Locate the cell with the specified text and output its [X, Y] center coordinate. 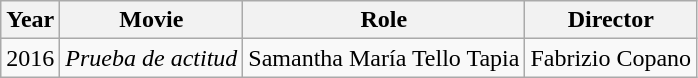
Movie [152, 20]
Samantha María Tello Tapia [384, 58]
Role [384, 20]
Prueba de actitud [152, 58]
Year [30, 20]
Fabrizio Copano [611, 58]
Director [611, 20]
2016 [30, 58]
